Determine the (x, y) coordinate at the center of the cell enclosing the given text.  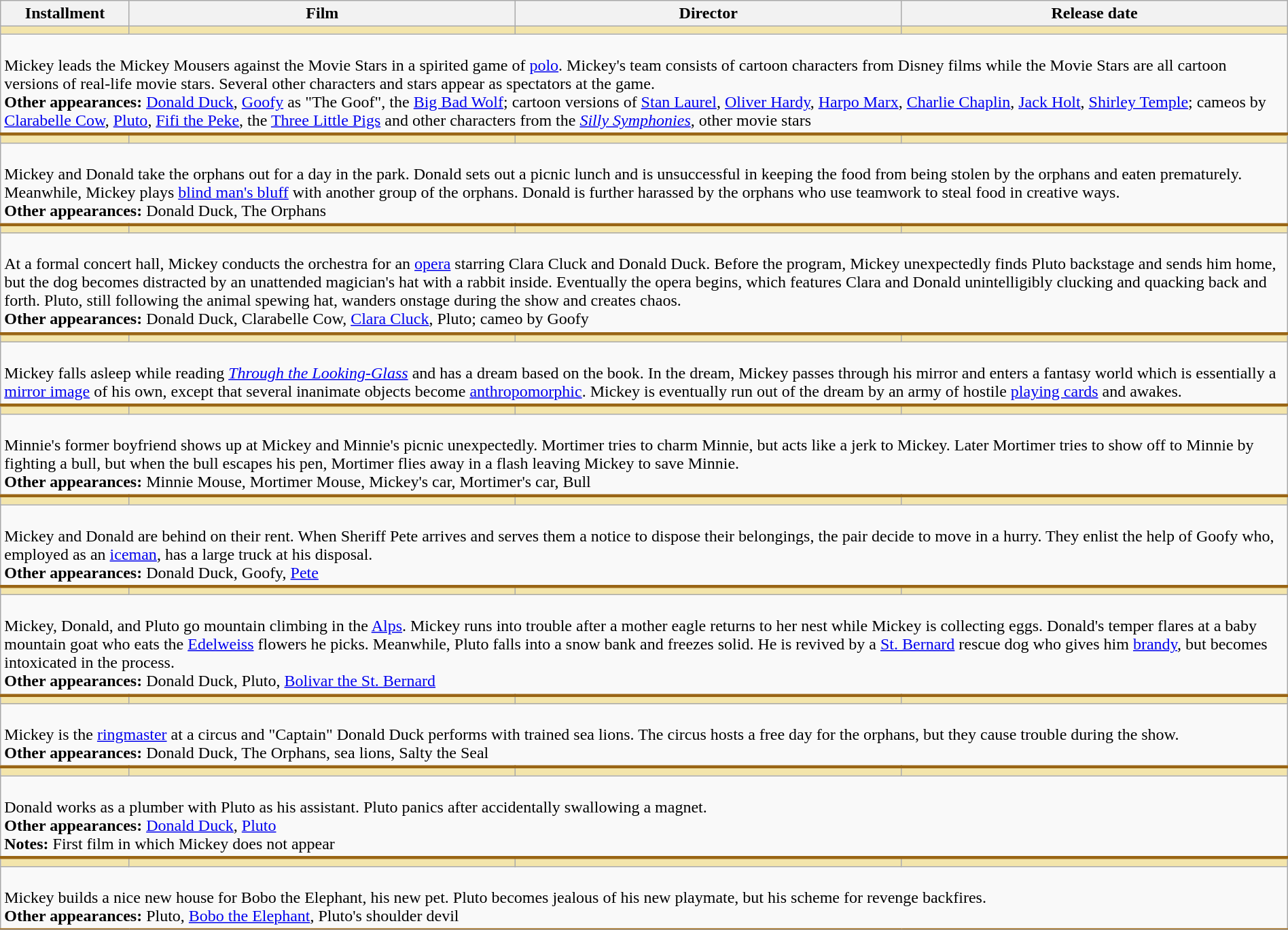
Installment (65, 14)
Director (709, 14)
Film (322, 14)
Release date (1094, 14)
